Return [x, y] of the center of cell containing provided text 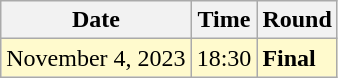
Date [96, 20]
18:30 [224, 58]
November 4, 2023 [96, 58]
Final [297, 58]
Time [224, 20]
Round [297, 20]
